Extract the (x, y) coordinate from the center of the cell holding the provided text.  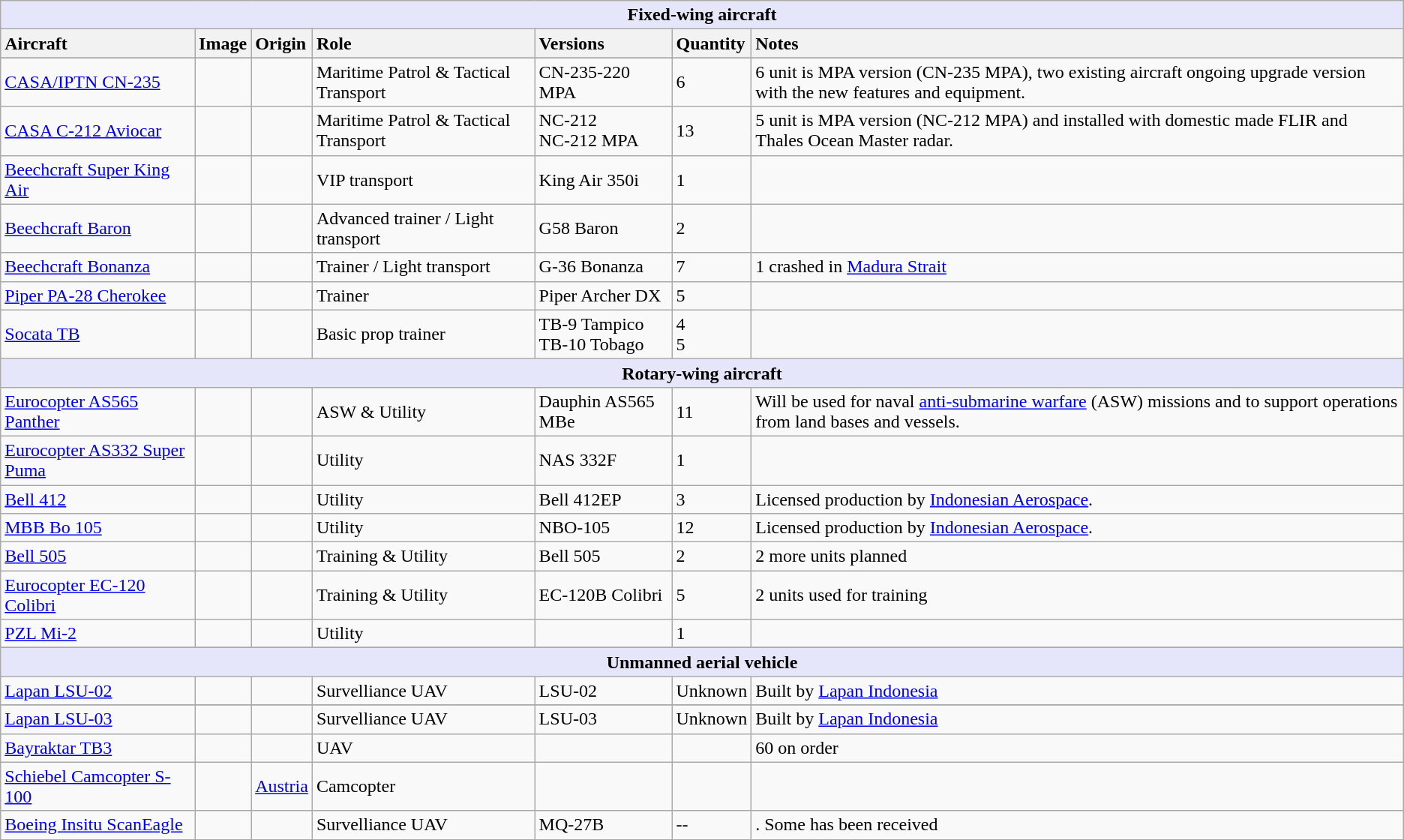
Basic prop trainer (423, 334)
CASA/IPTN CN-235 (97, 82)
Dauphin AS565 MBe (603, 411)
Eurocopter EC-120 Colibri (97, 595)
MQ-27B (603, 825)
Beechcraft Baron (97, 228)
Beechcraft Super King Air (97, 180)
Origin (282, 43)
Notes (1078, 43)
6 (712, 82)
NBO-105 (603, 528)
Schiebel Camcopter S-100 (97, 786)
MBB Bo 105 (97, 528)
PZL Mi-2 (97, 634)
VIP transport (423, 180)
Beechcraft Bonanza (97, 267)
7 (712, 267)
Rotary-wing aircraft (702, 373)
Quantity (712, 43)
ASW & Utility (423, 411)
Trainer (423, 295)
Bell 412EP (603, 499)
G-36 Bonanza (603, 267)
King Air 350i (603, 180)
11 (712, 411)
2 units used for training (1078, 595)
Aircraft (97, 43)
EC-120B Colibri (603, 595)
UAV (423, 748)
60 on order (1078, 748)
5 unit is MPA version (NC-212 MPA) and installed with domestic made FLIR and Thales Ocean Master radar. (1078, 130)
NC-212NC-212 MPA (603, 130)
NAS 332F (603, 460)
45 (712, 334)
13 (712, 130)
6 unit is MPA version (CN-235 MPA), two existing aircraft ongoing upgrade version with the new features and equipment. (1078, 82)
LSU-03 (603, 719)
Piper PA-28 Cherokee (97, 295)
Eurocopter AS565 Panther (97, 411)
Piper Archer DX (603, 295)
Advanced trainer / Light transport (423, 228)
Role (423, 43)
CASA C-212 Aviocar (97, 130)
Boeing Insitu ScanEagle (97, 825)
Image (223, 43)
LSU-02 (603, 691)
Unmanned aerial vehicle (702, 662)
12 (712, 528)
TB-9 TampicoTB-10 Tobago (603, 334)
-- (712, 825)
Trainer / Light transport (423, 267)
Bayraktar TB3 (97, 748)
. Some has been received (1078, 825)
2 more units planned (1078, 556)
CN-235-220 MPA (603, 82)
Fixed-wing aircraft (702, 15)
Lapan LSU-02 (97, 691)
Versions (603, 43)
Will be used for naval anti-submarine warfare (ASW) missions and to support operations from land bases and vessels. (1078, 411)
Socata TB (97, 334)
Camcopter (423, 786)
Bell 412 (97, 499)
Austria (282, 786)
Lapan LSU-03 (97, 719)
3 (712, 499)
Eurocopter AS332 Super Puma (97, 460)
G58 Baron (603, 228)
1 crashed in Madura Strait (1078, 267)
